Return [x, y] of the center of cell containing provided text 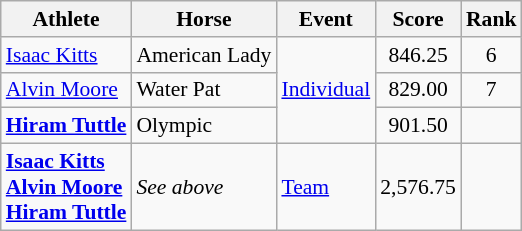
Water Pat [204, 90]
Horse [204, 19]
7 [492, 90]
846.25 [418, 55]
See above [204, 188]
Isaac KittsAlvin MooreHiram Tuttle [66, 188]
American Lady [204, 55]
Event [326, 19]
901.50 [418, 126]
2,576.75 [418, 188]
Athlete [66, 19]
Isaac Kitts [66, 55]
Alvin Moore [66, 90]
Team [326, 188]
Score [418, 19]
829.00 [418, 90]
Individual [326, 90]
Olympic [204, 126]
Hiram Tuttle [66, 126]
6 [492, 55]
Rank [492, 19]
